Return (x, y) of the center of cell containing provided text 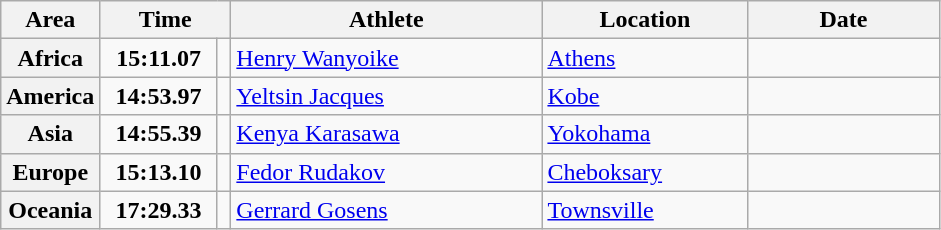
Europe (50, 172)
Oceania (50, 210)
Yeltsin Jacques (386, 96)
Gerrard Gosens (386, 210)
17:29.33 (159, 210)
America (50, 96)
Kobe (645, 96)
Area (50, 20)
Location (645, 20)
Henry Wanyoike (386, 58)
Yokohama (645, 134)
Athens (645, 58)
14:53.97 (159, 96)
Africa (50, 58)
15:13.10 (159, 172)
Time (166, 20)
Kenya Karasawa (386, 134)
Fedor Rudakov (386, 172)
Asia (50, 134)
Cheboksary (645, 172)
14:55.39 (159, 134)
Athlete (386, 20)
15:11.07 (159, 58)
Date (844, 20)
Townsville (645, 210)
